Identify which cell holds the provided text, then report its [x, y] central coordinate. 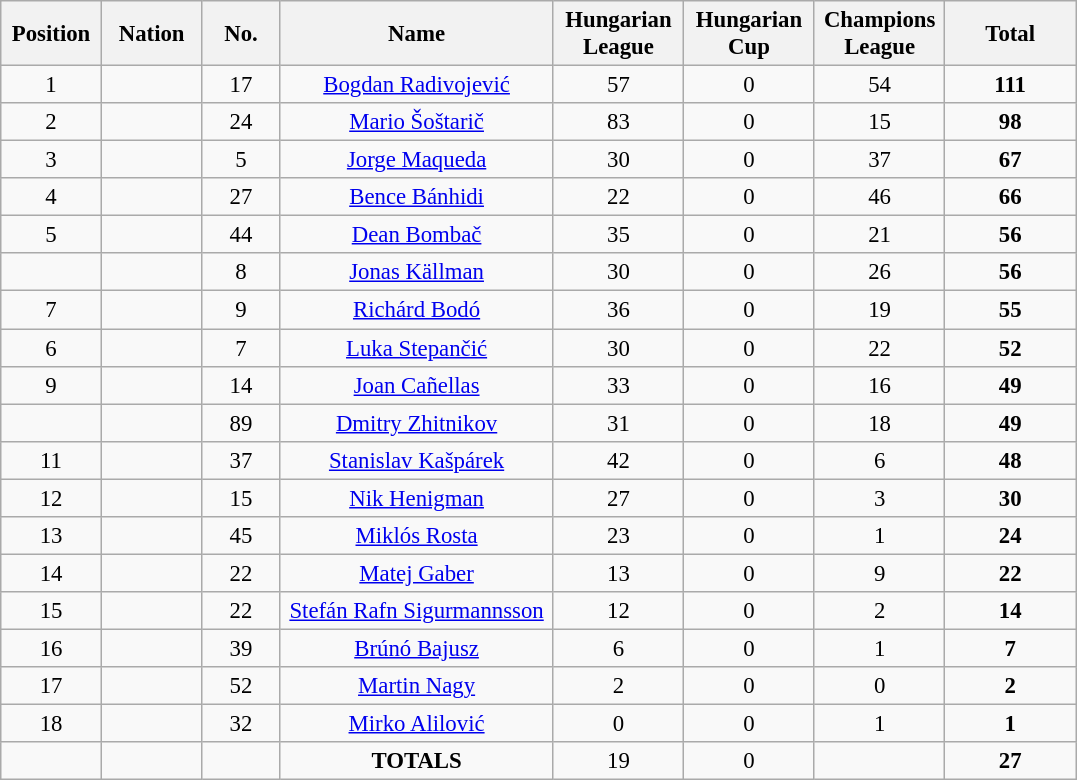
66 [1010, 197]
11 [52, 460]
48 [1010, 460]
42 [618, 460]
35 [618, 235]
Jorge Maqueda [416, 160]
54 [880, 85]
Nik Henigman [416, 498]
44 [241, 235]
Matej Gaber [416, 573]
Miklós Rosta [416, 536]
Martin Nagy [416, 686]
Dean Bombač [416, 235]
Stefán Rafn Sigurmannsson [416, 611]
23 [618, 536]
Position [52, 34]
Nation [152, 34]
TOTALS [416, 761]
Champions League [880, 34]
Brúnó Bajusz [416, 648]
33 [618, 385]
67 [1010, 160]
55 [1010, 310]
26 [880, 273]
Joan Cañellas [416, 385]
No. [241, 34]
Name [416, 34]
4 [52, 197]
Luka Stepančić [416, 348]
83 [618, 122]
21 [880, 235]
31 [618, 423]
Richárd Bodó [416, 310]
8 [241, 273]
Total [1010, 34]
36 [618, 310]
39 [241, 648]
111 [1010, 85]
Bogdan Radivojević [416, 85]
45 [241, 536]
57 [618, 85]
Dmitry Zhitnikov [416, 423]
89 [241, 423]
Bence Bánhidi [416, 197]
32 [241, 724]
Hungarian Cup [750, 34]
Mario Šoštarič [416, 122]
Hungarian League [618, 34]
Jonas Källman [416, 273]
46 [880, 197]
Stanislav Kašpárek [416, 460]
Mirko Alilović [416, 724]
98 [1010, 122]
